Scan for the cell matching the given text and deliver its (x, y) coordinate at center. 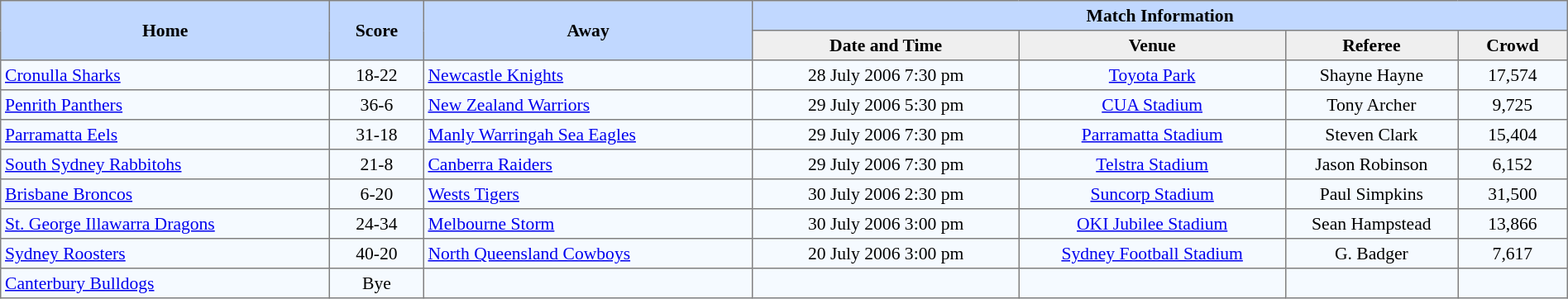
Away (588, 31)
Wests Tigers (588, 194)
Steven Clark (1371, 135)
Shayne Hayne (1371, 75)
36-6 (377, 105)
Newcastle Knights (588, 75)
North Queensland Cowboys (588, 254)
17,574 (1513, 75)
31-18 (377, 135)
21-8 (377, 164)
South Sydney Rabbitohs (165, 164)
Date and Time (886, 45)
29 July 2006 5:30 pm (886, 105)
24-34 (377, 224)
Jason Robinson (1371, 164)
Toyota Park (1152, 75)
9,725 (1513, 105)
Venue (1152, 45)
Referee (1371, 45)
G. Badger (1371, 254)
30 July 2006 2:30 pm (886, 194)
40-20 (377, 254)
Score (377, 31)
31,500 (1513, 194)
Sydney Football Stadium (1152, 254)
Crowd (1513, 45)
New Zealand Warriors (588, 105)
Parramatta Stadium (1152, 135)
Melbourne Storm (588, 224)
Telstra Stadium (1152, 164)
Home (165, 31)
CUA Stadium (1152, 105)
18-22 (377, 75)
20 July 2006 3:00 pm (886, 254)
13,866 (1513, 224)
7,617 (1513, 254)
6,152 (1513, 164)
Suncorp Stadium (1152, 194)
Brisbane Broncos (165, 194)
Penrith Panthers (165, 105)
Manly Warringah Sea Eagles (588, 135)
Sean Hampstead (1371, 224)
Canberra Raiders (588, 164)
28 July 2006 7:30 pm (886, 75)
Cronulla Sharks (165, 75)
15,404 (1513, 135)
St. George Illawarra Dragons (165, 224)
Parramatta Eels (165, 135)
Match Information (1159, 16)
30 July 2006 3:00 pm (886, 224)
Bye (377, 283)
Sydney Roosters (165, 254)
6-20 (377, 194)
Paul Simpkins (1371, 194)
Canterbury Bulldogs (165, 283)
Tony Archer (1371, 105)
OKI Jubilee Stadium (1152, 224)
